Search for the cell housing the specified text and yield its [x, y] center coordinate. 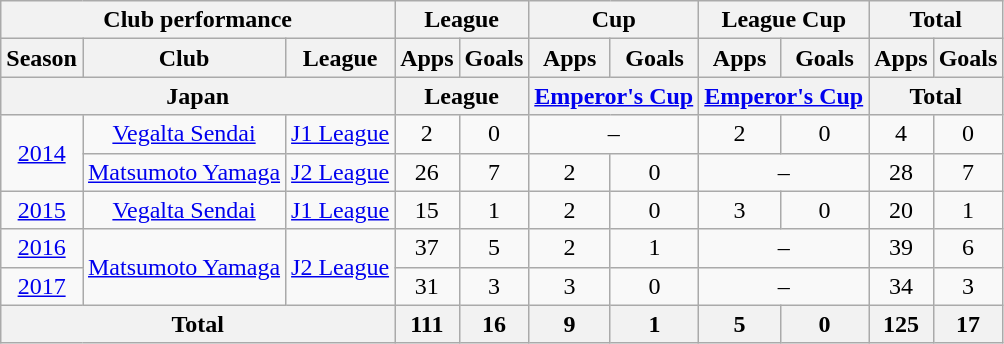
2016 [42, 248]
Club [184, 58]
Japan [198, 96]
31 [427, 286]
15 [427, 210]
20 [901, 210]
16 [494, 324]
League Cup [784, 20]
2015 [42, 210]
6 [968, 248]
4 [901, 134]
17 [968, 324]
37 [427, 248]
Season [42, 58]
125 [901, 324]
28 [901, 172]
9 [570, 324]
111 [427, 324]
26 [427, 172]
Club performance [198, 20]
2017 [42, 286]
2014 [42, 153]
39 [901, 248]
34 [901, 286]
Cup [614, 20]
